For the text-containing cell, return its midpoint in [x, y] coordinate format. 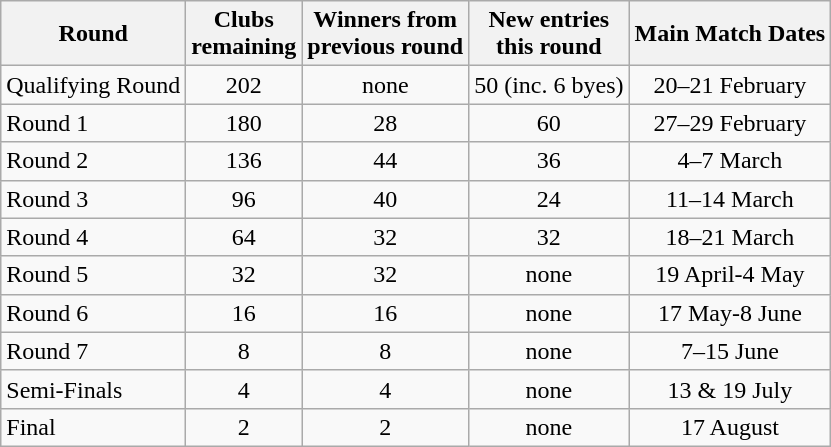
Main Match Dates [730, 34]
13 & 19 July [730, 389]
44 [386, 161]
Winners fromprevious round [386, 34]
17 May-8 June [730, 313]
Round 6 [94, 313]
Round 4 [94, 237]
Clubsremaining [244, 34]
Qualifying Round [94, 85]
180 [244, 123]
20–21 February [730, 85]
Round [94, 34]
Semi-Finals [94, 389]
202 [244, 85]
7–15 June [730, 351]
Round 1 [94, 123]
Round 2 [94, 161]
64 [244, 237]
Round 5 [94, 275]
96 [244, 199]
Round 3 [94, 199]
27–29 February [730, 123]
24 [549, 199]
17 August [730, 427]
19 April-4 May [730, 275]
60 [549, 123]
Round 7 [94, 351]
50 (inc. 6 byes) [549, 85]
18–21 March [730, 237]
36 [549, 161]
Final [94, 427]
New entriesthis round [549, 34]
4–7 March [730, 161]
40 [386, 199]
11–14 March [730, 199]
28 [386, 123]
136 [244, 161]
